Return [X, Y] of the center of cell containing provided text 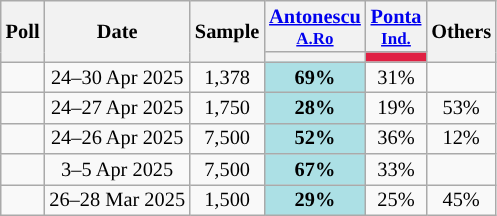
Date [117, 30]
3–5 Apr 2025 [117, 170]
24–27 Apr 2025 [117, 108]
Others [461, 30]
52% [314, 138]
1,500 [227, 200]
PontaInd. [396, 26]
67% [314, 170]
Sample [227, 30]
24–26 Apr 2025 [117, 138]
28% [314, 108]
36% [396, 138]
25% [396, 200]
1,750 [227, 108]
12% [461, 138]
69% [314, 78]
26–28 Mar 2025 [117, 200]
29% [314, 200]
53% [461, 108]
1,378 [227, 78]
33% [396, 170]
19% [396, 108]
24–30 Apr 2025 [117, 78]
Poll [23, 30]
31% [396, 78]
45% [461, 200]
AntonescuA.Ro [314, 26]
